Capture the cell that displays the provided text and extract its (x, y) central coordinate. 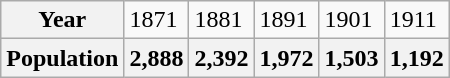
1911 (416, 20)
2,888 (156, 58)
1881 (222, 20)
1891 (286, 20)
Year (62, 20)
1,192 (416, 58)
1901 (352, 20)
1,503 (352, 58)
1,972 (286, 58)
2,392 (222, 58)
1871 (156, 20)
Population (62, 58)
